Search for the cell housing the specified text and yield its [X, Y] center coordinate. 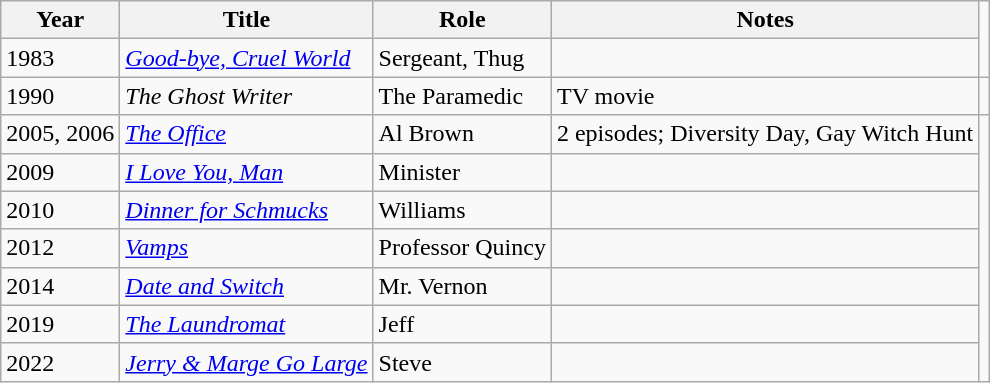
Date and Switch [246, 286]
The Paramedic [462, 96]
Good-bye, Cruel World [246, 58]
1983 [60, 58]
2010 [60, 210]
Sergeant, Thug [462, 58]
Role [462, 20]
Notes [764, 20]
Al Brown [462, 134]
Minister [462, 172]
Vamps [246, 248]
2022 [60, 362]
Year [60, 20]
Mr. Vernon [462, 286]
2012 [60, 248]
The Laundromat [246, 324]
Williams [462, 210]
The Ghost Writer [246, 96]
Jerry & Marge Go Large [246, 362]
TV movie [764, 96]
I Love You, Man [246, 172]
Professor Quincy [462, 248]
Steve [462, 362]
2009 [60, 172]
2 episodes; Diversity Day, Gay Witch Hunt [764, 134]
The Office [246, 134]
Jeff [462, 324]
2019 [60, 324]
2005, 2006 [60, 134]
1990 [60, 96]
Dinner for Schmucks [246, 210]
2014 [60, 286]
Title [246, 20]
